Return [x, y] of the center of cell containing provided text 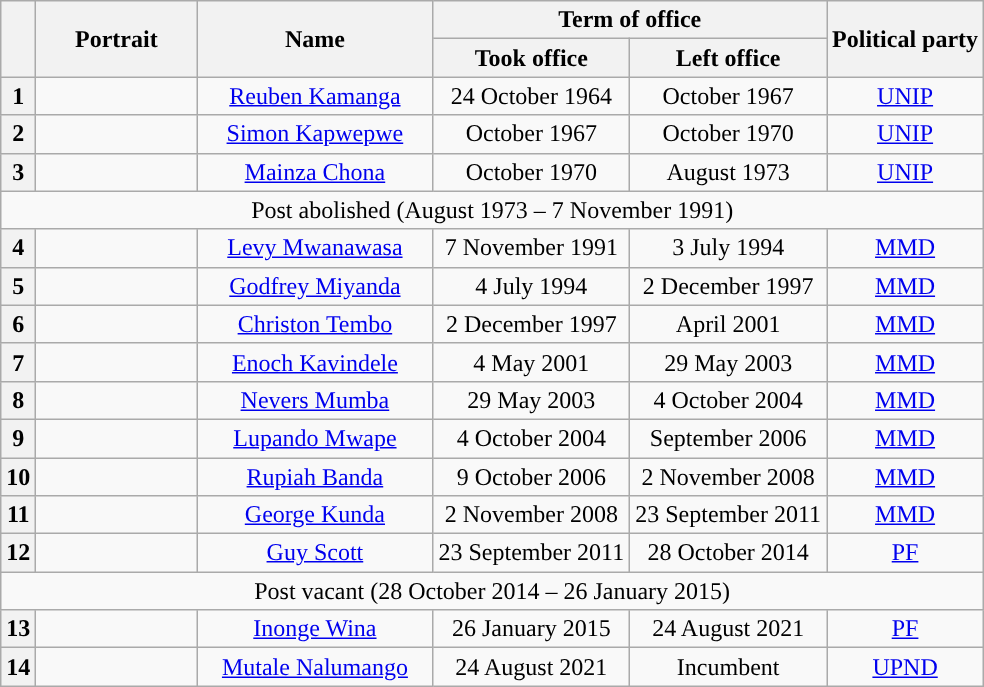
14 [18, 667]
7 November 1991 [532, 248]
10 [18, 477]
4 May 2001 [532, 362]
26 January 2015 [532, 629]
Post vacant (28 October 2014 – 26 January 2015) [492, 591]
UPND [906, 667]
Godfrey Miyanda [315, 286]
4 [18, 248]
George Kunda [315, 515]
Political party [906, 39]
3 [18, 172]
5 [18, 286]
Guy Scott [315, 553]
7 [18, 362]
Simon Kapwepwe [315, 134]
Took office [532, 58]
Mutale Nalumango [315, 667]
24 October 1964 [532, 96]
Term of office [630, 20]
12 [18, 553]
13 [18, 629]
Incumbent [728, 667]
Rupiah Banda [315, 477]
April 2001 [728, 324]
1 [18, 96]
4 July 1994 [532, 286]
Inonge Wina [315, 629]
9 [18, 438]
Enoch Kavindele [315, 362]
Nevers Mumba [315, 400]
Portrait [116, 39]
Christon Tembo [315, 324]
6 [18, 324]
Levy Mwanawasa [315, 248]
Name [315, 39]
August 1973 [728, 172]
2 [18, 134]
Post abolished (August 1973 – 7 November 1991) [492, 210]
3 July 1994 [728, 248]
Lupando Mwape [315, 438]
Mainza Chona [315, 172]
28 October 2014 [728, 553]
11 [18, 515]
8 [18, 400]
Left office [728, 58]
Reuben Kamanga [315, 96]
September 2006 [728, 438]
9 October 2006 [532, 477]
